Detect which cell encompasses the target text, then output its (X, Y) center coordinate. 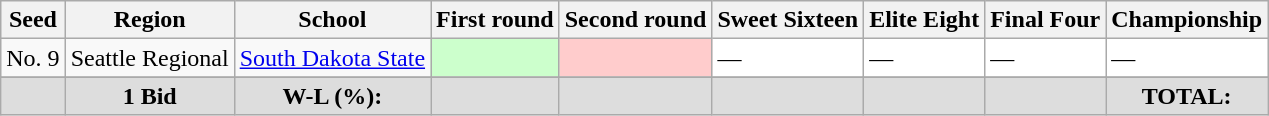
W-L (%): (332, 96)
No. 9 (33, 58)
First round (496, 20)
Seattle Regional (150, 58)
South Dakota State (332, 58)
TOTAL: (1187, 96)
Seed (33, 20)
1 Bid (150, 96)
Sweet Sixteen (788, 20)
School (332, 20)
Second round (636, 20)
Region (150, 20)
Championship (1187, 20)
Final Four (1046, 20)
Elite Eight (924, 20)
